Return (X, Y) of the center of cell containing provided text 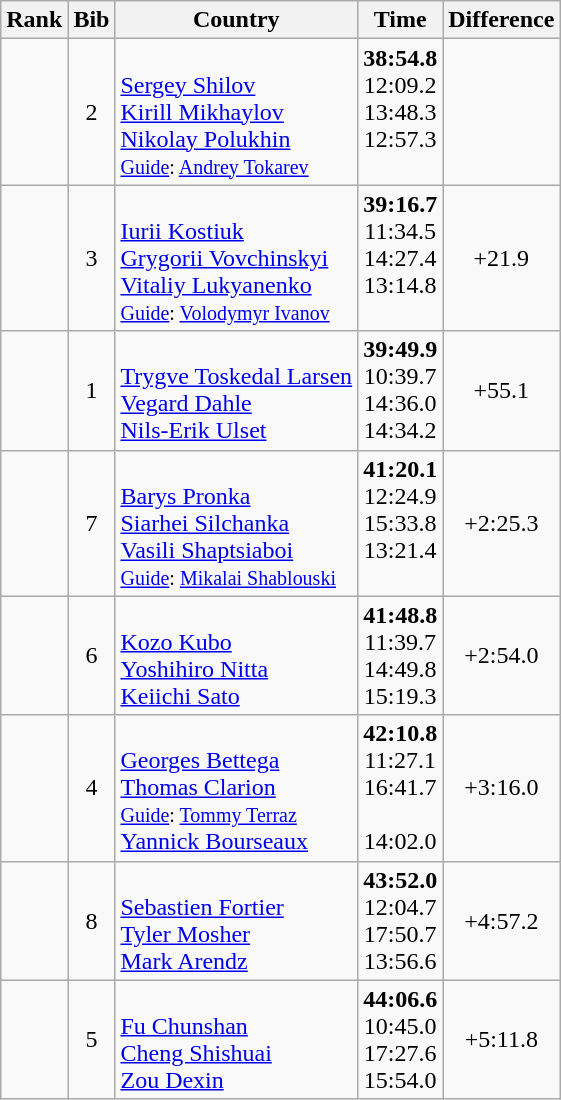
+55.1 (502, 390)
+21.9 (502, 258)
43:52.012:04.717:50.713:56.6 (400, 920)
Sebastien FortierTyler MosherMark Arendz (236, 920)
+2:54.0 (502, 656)
5 (92, 1040)
Country (236, 20)
41:20.112:24.915:33.813:21.4 (400, 523)
+4:57.2 (502, 920)
Iurii KostiukGrygorii VovchinskyiVitaliy LukyanenkoGuide: Volodymyr Ivanov (236, 258)
3 (92, 258)
39:49.910:39.714:36.014:34.2 (400, 390)
+3:16.0 (502, 788)
4 (92, 788)
Rank (34, 20)
41:48.811:39.714:49.815:19.3 (400, 656)
2 (92, 112)
Trygve Toskedal LarsenVegard DahleNils-Erik Ulset (236, 390)
Barys PronkaSiarhei SilchankaVasili ShaptsiaboiGuide: Mikalai Shablouski (236, 523)
Sergey ShilovKirill MikhaylovNikolay PolukhinGuide: Andrey Tokarev (236, 112)
44:06.610:45.017:27.615:54.0 (400, 1040)
6 (92, 656)
1 (92, 390)
7 (92, 523)
Georges BettegaThomas ClarionGuide: Tommy TerrazYannick Bourseaux (236, 788)
Fu ChunshanCheng ShishuaiZou Dexin (236, 1040)
Time (400, 20)
38:54.812:09.213:48.312:57.3 (400, 112)
8 (92, 920)
Difference (502, 20)
+5:11.8 (502, 1040)
Bib (92, 20)
Kozo KuboYoshihiro NittaKeiichi Sato (236, 656)
42:10.811:27.116:41.714:02.0 (400, 788)
39:16.711:34.514:27.413:14.8 (400, 258)
+2:25.3 (502, 523)
